Extract the [X, Y] coordinate from the center of the cell holding the provided text.  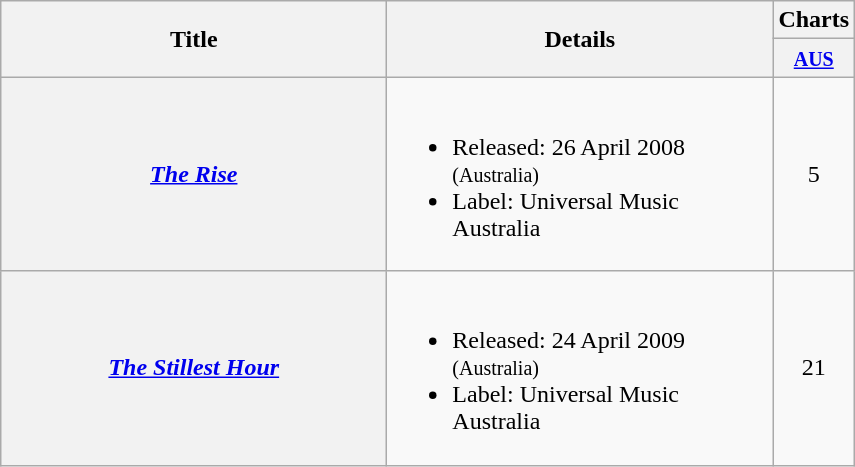
Released: 24 April 2009 (Australia)Label: Universal Music Australia [580, 368]
The Rise [194, 174]
21 [814, 368]
Title [194, 39]
Released: 26 April 2008 (Australia)Label: Universal Music Australia [580, 174]
Charts [814, 20]
Details [580, 39]
The Stillest Hour [194, 368]
AUS [814, 58]
5 [814, 174]
